Provide the [X, Y] coordinate of the cell's center where the given text is located.  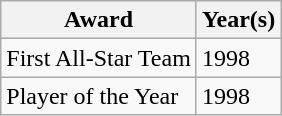
Year(s) [238, 20]
First All-Star Team [99, 58]
Player of the Year [99, 96]
Award [99, 20]
